From the cell containing the given text, extract its center point as (x, y) coordinate. 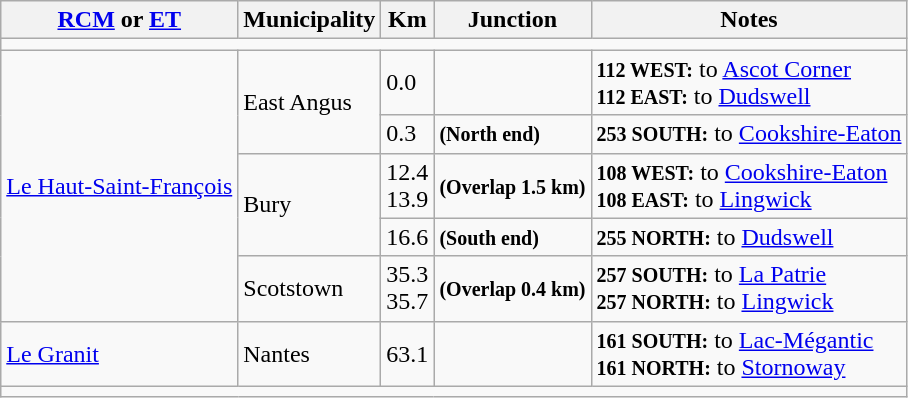
Scotstown (310, 288)
Bury (310, 204)
Municipality (310, 20)
12.4 13.9 (408, 186)
0.0 (408, 82)
Le Haut-Saint-François (120, 186)
0.3 (408, 134)
255 NORTH: to Dudswell (749, 237)
Nantes (310, 354)
Notes (749, 20)
161 SOUTH: to Lac-Mégantic 161 NORTH: to Stornoway (749, 354)
(North end) (512, 134)
(Overlap 1.5 km) (512, 186)
Km (408, 20)
(South end) (512, 237)
108 WEST: to Cookshire-Eaton 108 EAST: to Lingwick (749, 186)
Junction (512, 20)
RCM or ET (120, 20)
Le Granit (120, 354)
35.3 35.7 (408, 288)
16.6 (408, 237)
63.1 (408, 354)
(Overlap 0.4 km) (512, 288)
East Angus (310, 102)
253 SOUTH: to Cookshire-Eaton (749, 134)
112 WEST: to Ascot Corner 112 EAST: to Dudswell (749, 82)
257 SOUTH: to La Patrie 257 NORTH: to Lingwick (749, 288)
